Provide the [X, Y] coordinate of the cell's center where the given text is located.  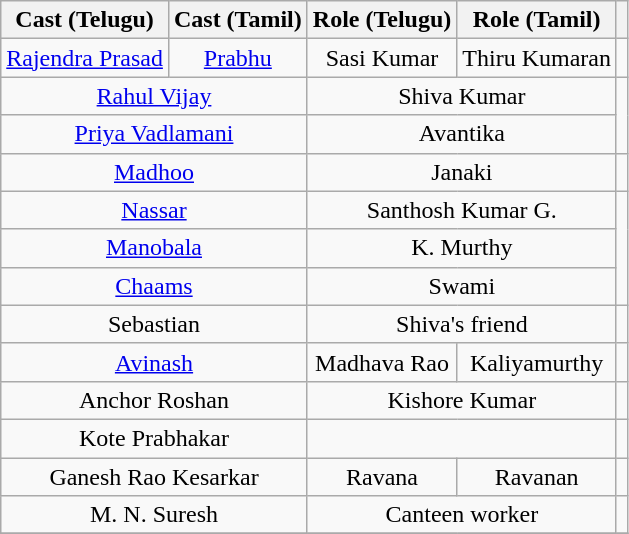
Kaliyamurthy [537, 362]
Kote Prabhakar [154, 438]
Ganesh Rao Kesarkar [154, 477]
Sasi Kumar [382, 58]
Role (Telugu) [382, 20]
Shiva Kumar [462, 96]
Janaki [462, 172]
Avantika [462, 134]
Cast (Tamil) [238, 20]
Ravanan [537, 477]
Rajendra Prasad [85, 58]
Avinash [154, 362]
Canteen worker [462, 515]
Cast (Telugu) [85, 20]
Swami [462, 286]
Sebastian [154, 324]
Ravana [382, 477]
Madhava Rao [382, 362]
Priya Vadlamani [154, 134]
Role (Tamil) [537, 20]
Kishore Kumar [462, 400]
Thiru Kumaran [537, 58]
Anchor Roshan [154, 400]
Santhosh Kumar G. [462, 210]
Chaams [154, 286]
Madhoo [154, 172]
Rahul Vijay [154, 96]
M. N. Suresh [154, 515]
Prabhu [238, 58]
Nassar [154, 210]
K. Murthy [462, 248]
Shiva's friend [462, 324]
Manobala [154, 248]
